Pinpoint the cell where the given text exists, returning its [x, y] midpoint coordinate. 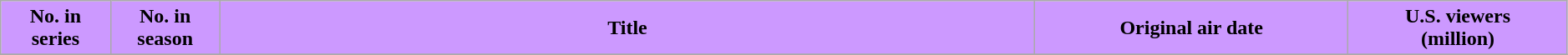
Title [627, 28]
U.S. viewers(million) [1459, 28]
No. inseason [165, 28]
Original air date [1191, 28]
No. inseries [55, 28]
